Capture the cell that displays the provided text and extract its [x, y] central coordinate. 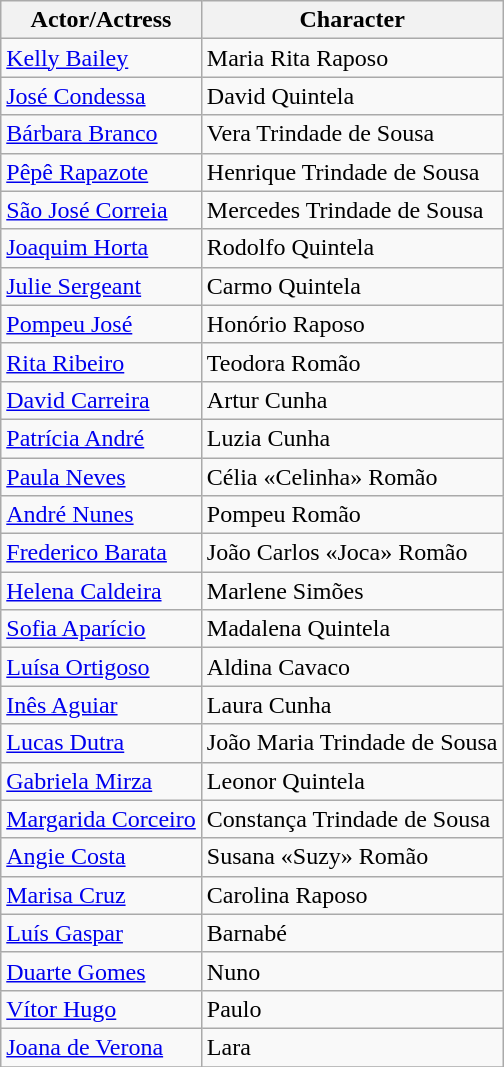
Margarida Corceiro [102, 819]
Honório Raposo [352, 324]
Frederico Barata [102, 553]
Barnabé [352, 933]
Pompeu José [102, 324]
Vera Trindade de Sousa [352, 134]
Lara [352, 1047]
David Carreira [102, 400]
Carmo Quintela [352, 286]
Actor/Actress [102, 20]
José Condessa [102, 96]
Mercedes Trindade de Sousa [352, 210]
Leonor Quintela [352, 781]
João Carlos «Joca» Romão [352, 553]
Angie Costa [102, 857]
Patrícia André [102, 438]
João Maria Trindade de Sousa [352, 743]
Teodora Romão [352, 362]
Pompeu Romão [352, 515]
Susana «Suzy» Romão [352, 857]
Paula Neves [102, 477]
Duarte Gomes [102, 971]
Helena Caldeira [102, 591]
Luzia Cunha [352, 438]
Rodolfo Quintela [352, 248]
Sofia Aparício [102, 629]
André Nunes [102, 515]
Marisa Cruz [102, 895]
Rita Ribeiro [102, 362]
Marlene Simões [352, 591]
Paulo [352, 1009]
Inês Aguiar [102, 705]
Laura Cunha [352, 705]
Bárbara Branco [102, 134]
Pêpê Rapazote [102, 172]
Joana de Verona [102, 1047]
Henrique Trindade de Sousa [352, 172]
Joaquim Horta [102, 248]
David Quintela [352, 96]
Carolina Raposo [352, 895]
Aldina Cavaco [352, 667]
Nuno [352, 971]
Kelly Bailey [102, 58]
Lucas Dutra [102, 743]
Madalena Quintela [352, 629]
Julie Sergeant [102, 286]
São José Correia [102, 210]
Gabriela Mirza [102, 781]
Luís Gaspar [102, 933]
Maria Rita Raposo [352, 58]
Character [352, 20]
Célia «Celinha» Romão [352, 477]
Constança Trindade de Sousa [352, 819]
Vítor Hugo [102, 1009]
Artur Cunha [352, 400]
Luísa Ortigoso [102, 667]
